For the text-containing cell, return its midpoint in (x, y) coordinate format. 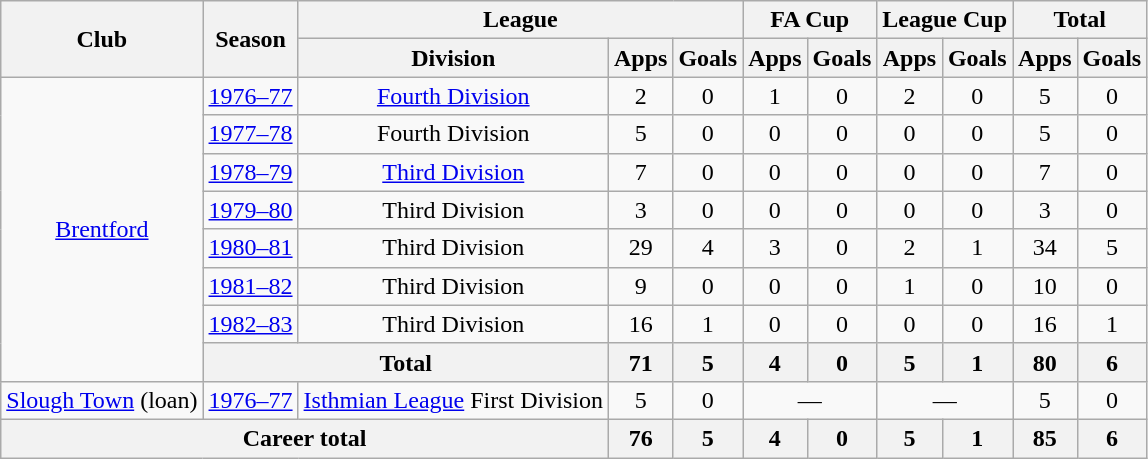
1977–78 (250, 134)
80 (1045, 362)
34 (1045, 248)
Season (250, 39)
Isthmian League First Division (453, 400)
1979–80 (250, 210)
Brentford (102, 229)
71 (640, 362)
1982–83 (250, 324)
9 (640, 286)
Club (102, 39)
FA Cup (810, 20)
85 (1045, 438)
League (520, 20)
29 (640, 248)
1981–82 (250, 286)
76 (640, 438)
Career total (305, 438)
1978–79 (250, 172)
10 (1045, 286)
League Cup (945, 20)
1980–81 (250, 248)
Division (453, 58)
Slough Town (loan) (102, 400)
